For the text-containing cell, return its midpoint in [X, Y] coordinate format. 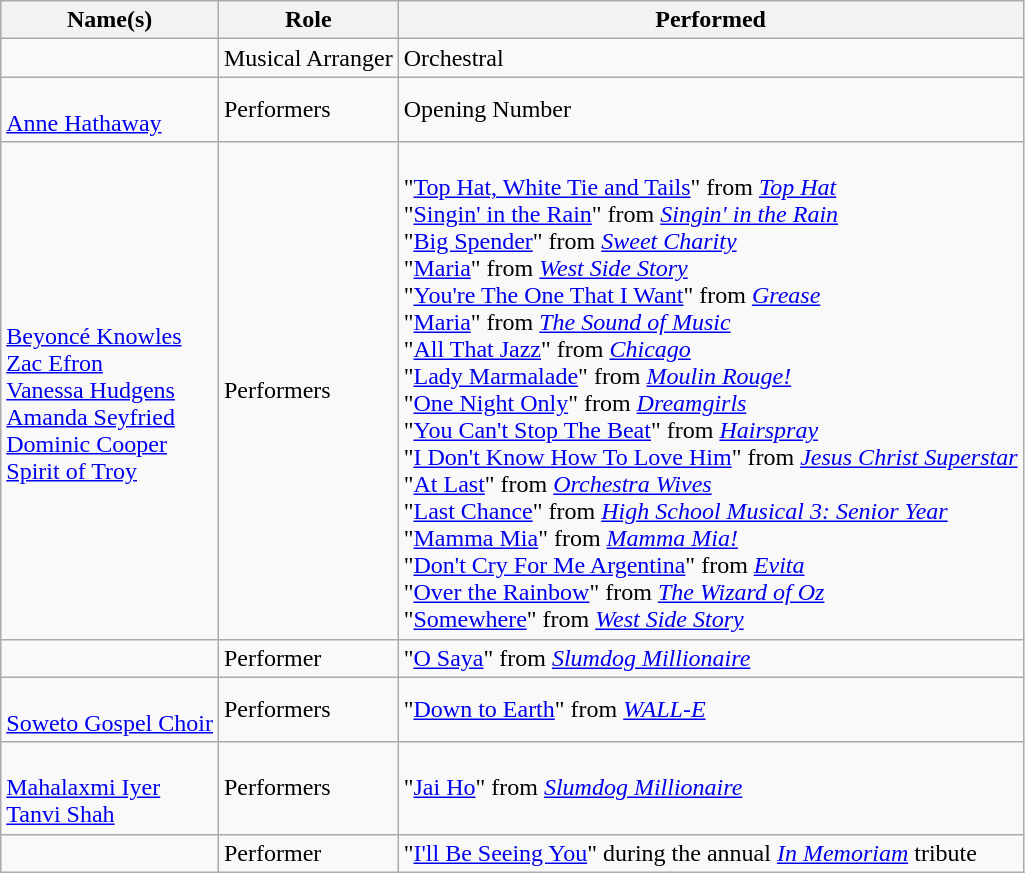
Role [308, 20]
Mahalaxmi IyerTanvi Shah [110, 788]
"Jai Ho" from Slumdog Millionaire [710, 788]
Name(s) [110, 20]
Opening Number [710, 110]
Anne Hathaway [110, 110]
Musical Arranger [308, 58]
Soweto Gospel Choir [110, 710]
Orchestral [710, 58]
Performed [710, 20]
"I'll Be Seeing You" during the annual In Memoriam tribute [710, 853]
"O Saya" from Slumdog Millionaire [710, 658]
"Down to Earth" from WALL-E [710, 710]
Beyoncé KnowlesZac EfronVanessa HudgensAmanda SeyfriedDominic CooperSpirit of Troy [110, 390]
